Find where the given text appears and provide that cell's center as [X, Y] coordinate. 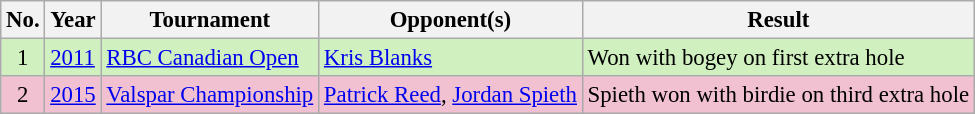
Won with bogey on first extra hole [778, 58]
Kris Blanks [451, 58]
2015 [73, 95]
Opponent(s) [451, 20]
Valspar Championship [210, 95]
Result [778, 20]
RBC Canadian Open [210, 58]
Tournament [210, 20]
2 [23, 95]
1 [23, 58]
2011 [73, 58]
Year [73, 20]
No. [23, 20]
Patrick Reed, Jordan Spieth [451, 95]
Spieth won with birdie on third extra hole [778, 95]
